Output the (x, y) coordinate of the center of the cell containing the given text.  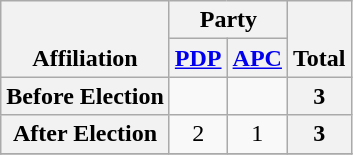
Before Election (86, 96)
After Election (86, 134)
Affiliation (86, 39)
Party (228, 20)
APC (257, 58)
PDP (198, 58)
2 (198, 134)
Total (319, 39)
1 (257, 134)
